Search for the cell housing the specified text and yield its (X, Y) center coordinate. 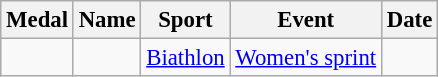
Medal (38, 20)
Name (107, 20)
Sport (186, 20)
Women's sprint (306, 58)
Date (409, 20)
Event (306, 20)
Biathlon (186, 58)
